Scan for the cell matching the given text and deliver its [x, y] coordinate at center. 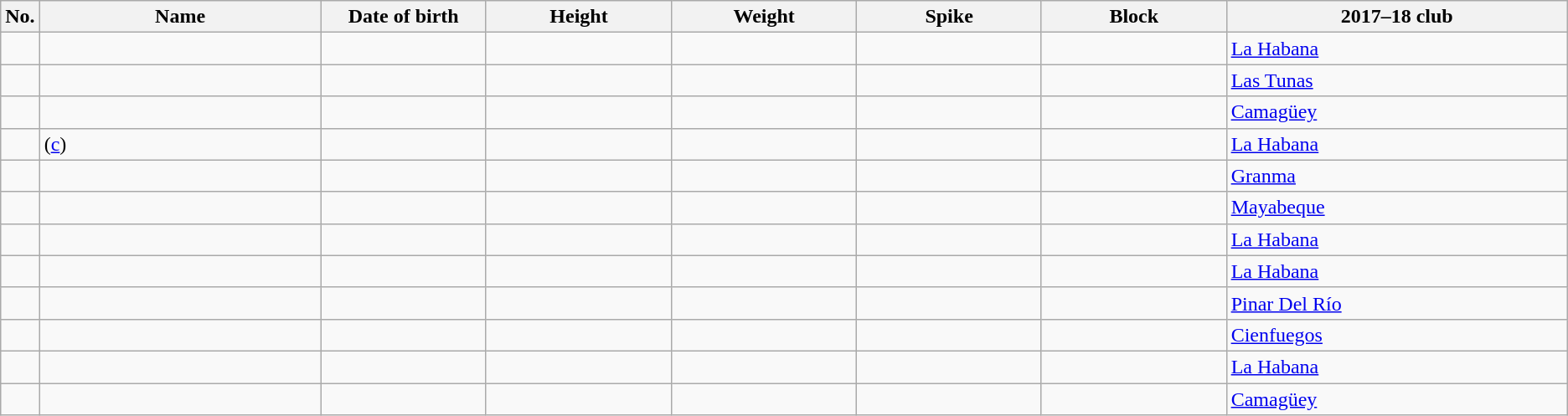
Spike [950, 17]
Pinar Del Río [1397, 303]
Mayabeque [1397, 208]
Granma [1397, 176]
(c) [180, 144]
Date of birth [404, 17]
2017–18 club [1397, 17]
Height [578, 17]
No. [20, 17]
Name [180, 17]
Weight [764, 17]
Block [1134, 17]
Las Tunas [1397, 80]
Cienfuegos [1397, 335]
